Capture the cell that displays the provided text and extract its (X, Y) central coordinate. 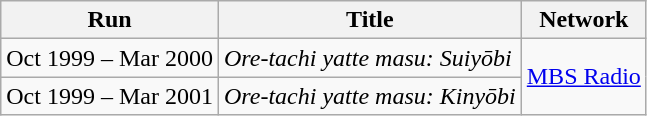
Network (584, 20)
Ore-tachi yatte masu: Kinyōbi (370, 96)
Ore-tachi yatte masu: Suiyōbi (370, 58)
Oct 1999 – Mar 2000 (110, 58)
MBS Radio (584, 77)
Oct 1999 – Mar 2001 (110, 96)
Title (370, 20)
Run (110, 20)
